Detect which cell encompasses the target text, then output its [x, y] center coordinate. 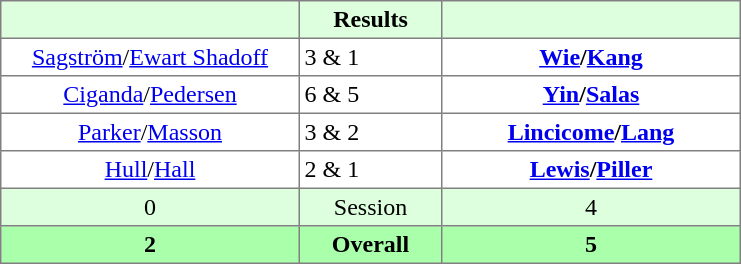
Overall [370, 245]
Wie/Kang [591, 57]
2 & 1 [370, 170]
Ciganda/Pedersen [150, 95]
Session [370, 207]
Hull/Hall [150, 170]
3 & 2 [370, 132]
2 [150, 245]
Lincicome/Lang [591, 132]
Parker/Masson [150, 132]
5 [591, 245]
4 [591, 207]
Results [370, 20]
Lewis/Piller [591, 170]
Yin/Salas [591, 95]
3 & 1 [370, 57]
6 & 5 [370, 95]
0 [150, 207]
Sagström/Ewart Shadoff [150, 57]
